From the cell containing the given text, extract its center point as [x, y] coordinate. 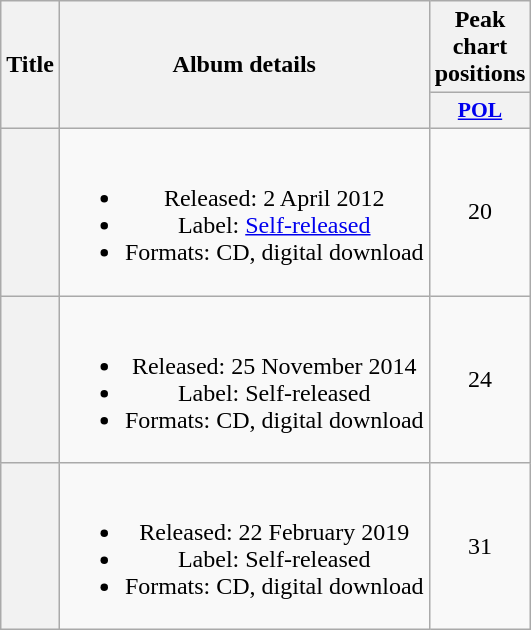
Released: 2 April 2012Label: Self-releasedFormats: CD, digital download [244, 212]
POL [480, 111]
20 [480, 212]
Peak chart positions [480, 47]
Released: 22 February 2019Label: Self-releasedFormats: CD, digital download [244, 546]
Released: 25 November 2014Label: Self-releasedFormats: CD, digital download [244, 380]
Title [30, 65]
31 [480, 546]
24 [480, 380]
Album details [244, 65]
